For the text-containing cell, return its midpoint in [X, Y] coordinate format. 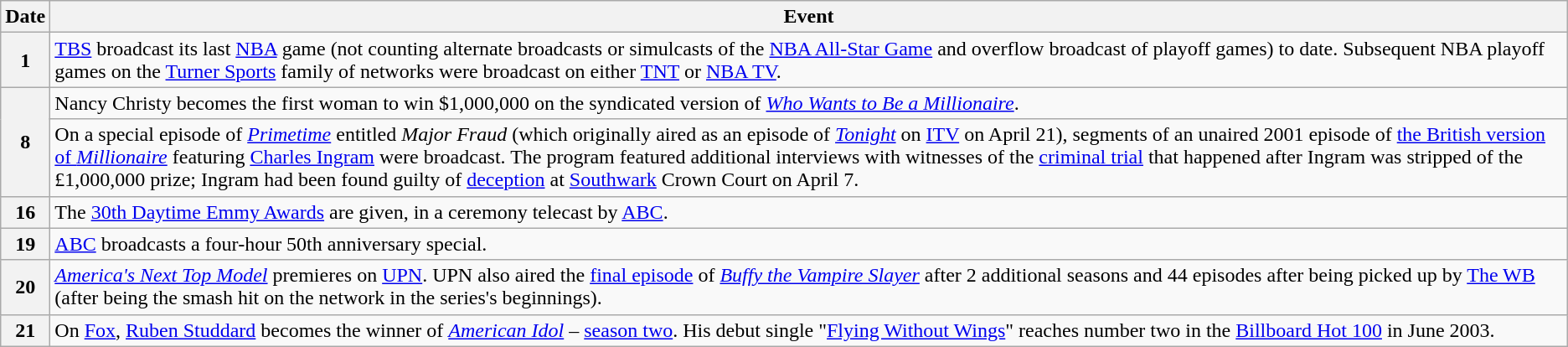
Date [25, 17]
8 [25, 142]
19 [25, 244]
Event [809, 17]
ABC broadcasts a four-hour 50th anniversary special. [809, 244]
1 [25, 60]
Nancy Christy becomes the first woman to win $1,000,000 on the syndicated version of Who Wants to Be a Millionaire. [809, 103]
The 30th Daytime Emmy Awards are given, in a ceremony telecast by ABC. [809, 212]
16 [25, 212]
20 [25, 287]
21 [25, 330]
